Output the (X, Y) coordinate of the center of the cell containing the given text.  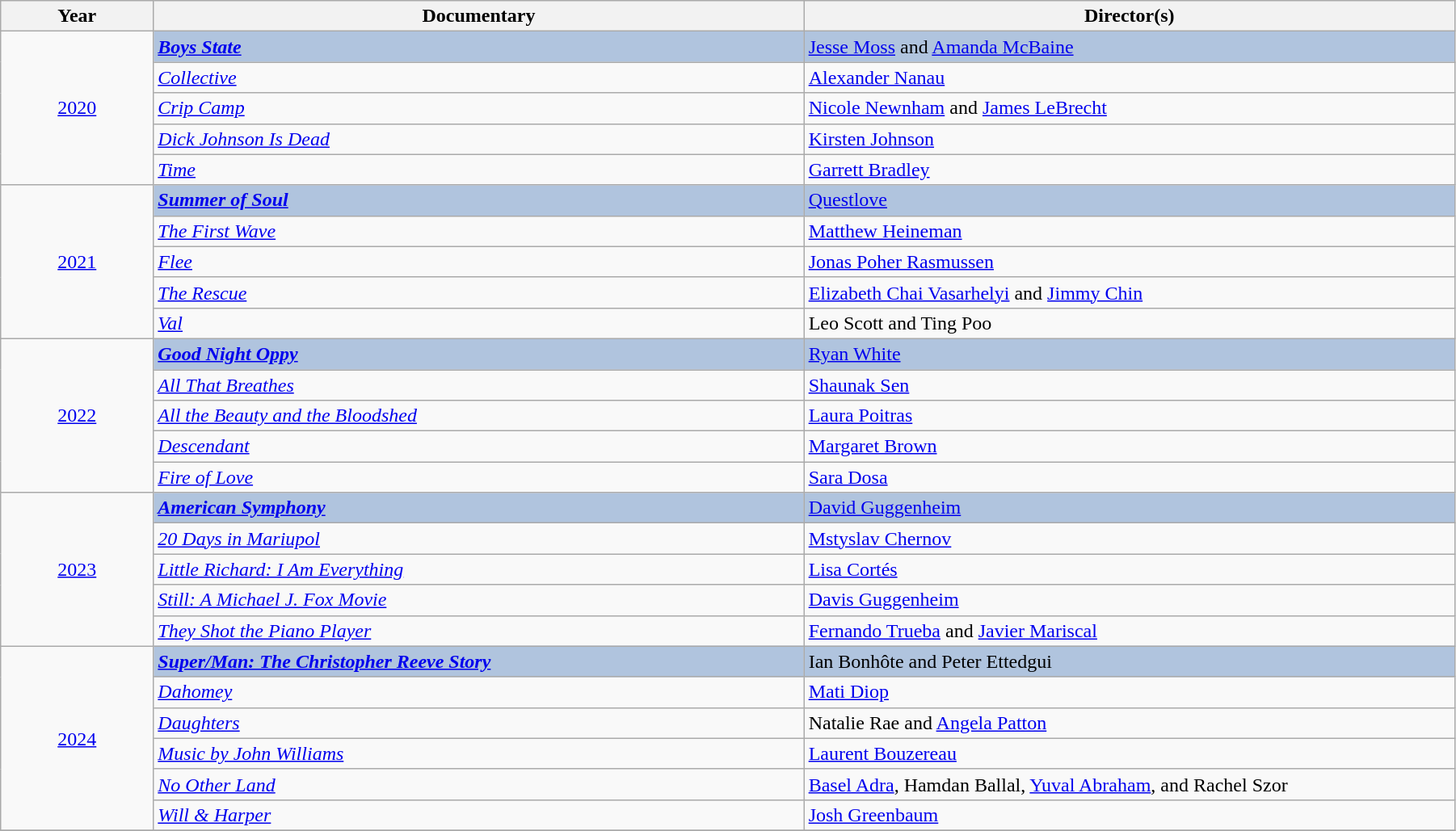
Mstyslav Chernov (1130, 539)
Good Night Oppy (478, 354)
Crip Camp (478, 108)
Year (78, 16)
Ian Bonhôte and Peter Ettedgui (1130, 661)
Shaunak Sen (1130, 385)
2024 (78, 738)
Fernando Trueba and Javier Mariscal (1130, 631)
Elizabeth Chai Vasarhelyi and Jimmy Chin (1130, 292)
David Guggenheim (1130, 508)
Sara Dosa (1130, 477)
All That Breathes (478, 385)
2020 (78, 108)
Ryan White (1130, 354)
Boys State (478, 47)
Descendant (478, 447)
Will & Harper (478, 815)
Matthew Heineman (1130, 231)
Dick Johnson Is Dead (478, 139)
Still: A Michael J. Fox Movie (478, 600)
20 Days in Mariupol (478, 539)
Collective (478, 78)
Leo Scott and Ting Poo (1130, 323)
Lisa Cortés (1130, 569)
All the Beauty and the Bloodshed (478, 416)
The First Wave (478, 231)
Flee (478, 262)
Natalie Rae and Angela Patton (1130, 723)
2021 (78, 262)
Summer of Soul (478, 200)
Time (478, 170)
Super/Man: The Christopher Reeve Story (478, 661)
Jonas Poher Rasmussen (1130, 262)
Alexander Nanau (1130, 78)
American Symphony (478, 508)
Basel Adra, Hamdan Ballal, Yuval Abraham, and Rachel Szor (1130, 784)
The Rescue (478, 292)
Davis Guggenheim (1130, 600)
Little Richard: I Am Everything (478, 569)
2023 (78, 569)
Documentary (478, 16)
Nicole Newnham and James LeBrecht (1130, 108)
Director(s) (1130, 16)
Dahomey (478, 692)
Laurent Bouzereau (1130, 753)
2022 (78, 415)
Margaret Brown (1130, 447)
Music by John Williams (478, 753)
Val (478, 323)
Laura Poitras (1130, 416)
Jesse Moss and Amanda McBaine (1130, 47)
Mati Diop (1130, 692)
Kirsten Johnson (1130, 139)
No Other Land (478, 784)
They Shot the Piano Player (478, 631)
Questlove (1130, 200)
Garrett Bradley (1130, 170)
Josh Greenbaum (1130, 815)
Fire of Love (478, 477)
Daughters (478, 723)
